Extract the [X, Y] coordinate from the center of the cell holding the provided text.  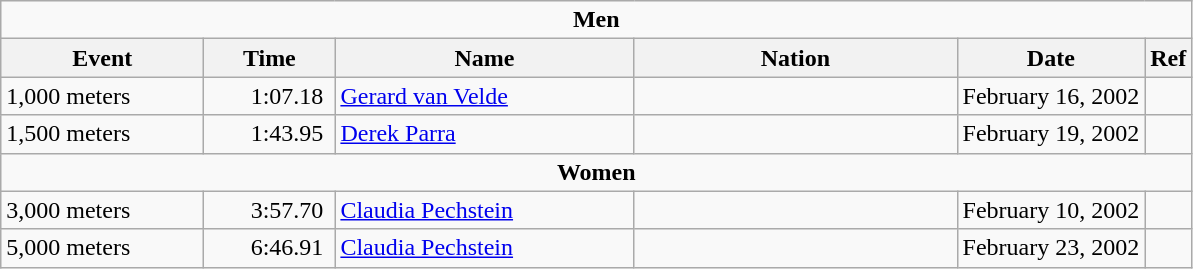
February 23, 2002 [1051, 248]
5,000 meters [102, 248]
Women [596, 172]
1:43.95 [270, 134]
February 19, 2002 [1051, 134]
Name [484, 58]
Nation [796, 58]
1,500 meters [102, 134]
3,000 meters [102, 210]
Date [1051, 58]
Ref [1168, 58]
Derek Parra [484, 134]
Event [102, 58]
Men [596, 20]
1,000 meters [102, 96]
6:46.91 [270, 248]
Time [270, 58]
February 16, 2002 [1051, 96]
Gerard van Velde [484, 96]
February 10, 2002 [1051, 210]
3:57.70 [270, 210]
1:07.18 [270, 96]
